Identify which cell holds the provided text, then report its [x, y] central coordinate. 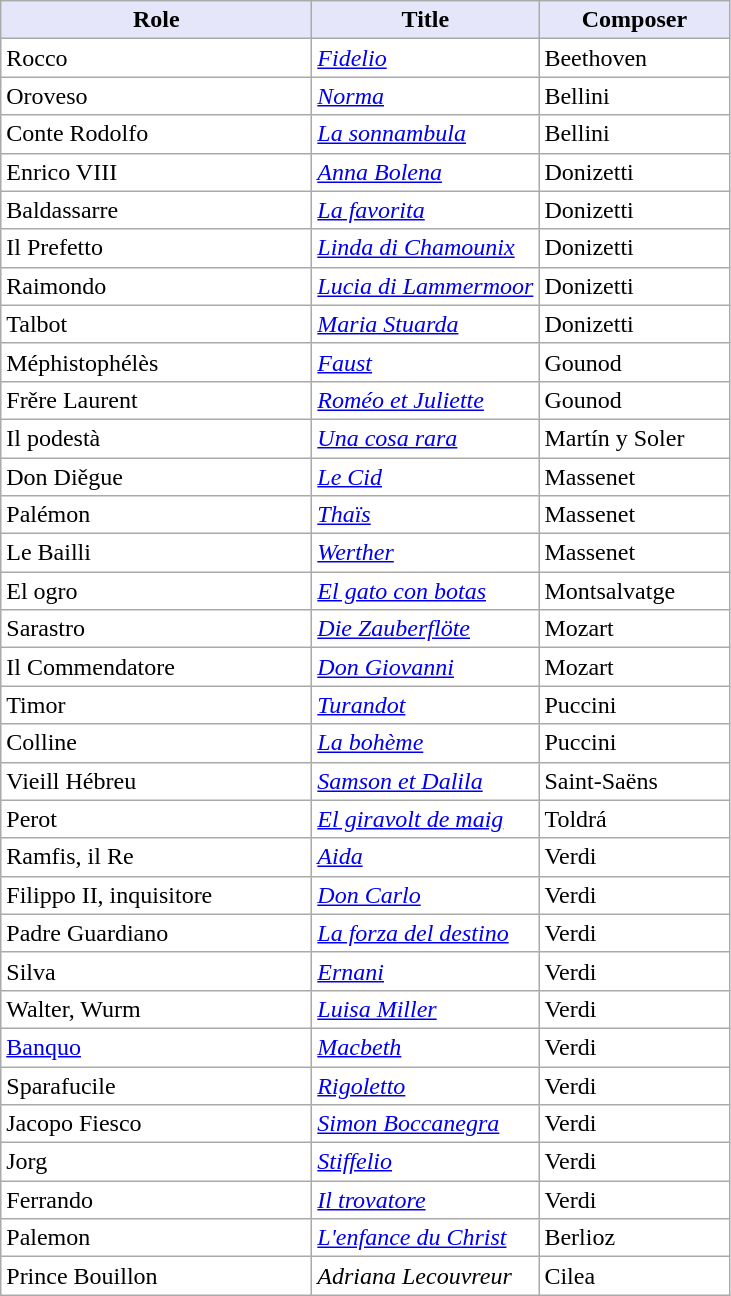
El ogro [156, 591]
Ferrando [156, 1200]
Don Diěgue [156, 477]
Simon Boccanegra [426, 1124]
Banquo [156, 1047]
Walter, Wurm [156, 1009]
Rigoletto [426, 1085]
Il podestà [156, 438]
Vieill Hébreu [156, 781]
La favorita [426, 210]
Composer [634, 20]
Fidelio [426, 58]
Raimondo [156, 286]
Perot [156, 819]
Baldassarre [156, 210]
Cilea [634, 1276]
Prince Bouillon [156, 1276]
Ramfis, il Re [156, 857]
Conte Rodolfo [156, 134]
Méphistophélès [156, 362]
Stiffelio [426, 1162]
Enrico VIII [156, 172]
El gato con botas [426, 591]
Lucia di Lammermoor [426, 286]
Norma [426, 96]
La sonnambula [426, 134]
Maria Stuarda [426, 324]
Macbeth [426, 1047]
Silva [156, 971]
Il Commendatore [156, 667]
Faust [426, 362]
Martín y Soler [634, 438]
Die Zauberflöte [426, 629]
Montsalvatge [634, 591]
Role [156, 20]
Toldrá [634, 819]
Ernani [426, 971]
Talbot [156, 324]
Luisa Miller [426, 1009]
Sarastro [156, 629]
Don Carlo [426, 895]
Padre Guardiano [156, 933]
El giravolt de maig [426, 819]
Beethoven [634, 58]
Le Cid [426, 477]
Frěre Laurent [156, 400]
Turandot [426, 705]
Colline [156, 743]
Timor [156, 705]
Il trovatore [426, 1200]
Don Giovanni [426, 667]
Aida [426, 857]
La forza del destino [426, 933]
Il Prefetto [156, 248]
Adriana Lecouvreur [426, 1276]
Jacopo Fiesco [156, 1124]
Palémon [156, 515]
Thaïs [426, 515]
Oroveso [156, 96]
Linda di Chamounix [426, 248]
La bohème [426, 743]
Roméo et Juliette [426, 400]
Sparafucile [156, 1085]
Anna Bolena [426, 172]
Jorg [156, 1162]
Title [426, 20]
Saint-Saëns [634, 781]
Werther [426, 553]
Filippo II, inquisitore [156, 895]
Berlioz [634, 1238]
L'enfance du Christ [426, 1238]
Una cosa rara [426, 438]
Le Bailli [156, 553]
Palemon [156, 1238]
Rocco [156, 58]
Samson et Dalila [426, 781]
